From the cell containing the given text, extract its center point as (X, Y) coordinate. 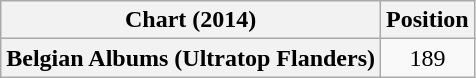
Position (428, 20)
189 (428, 58)
Belgian Albums (Ultratop Flanders) (191, 58)
Chart (2014) (191, 20)
